Identify which cell holds the provided text, then report its [X, Y] central coordinate. 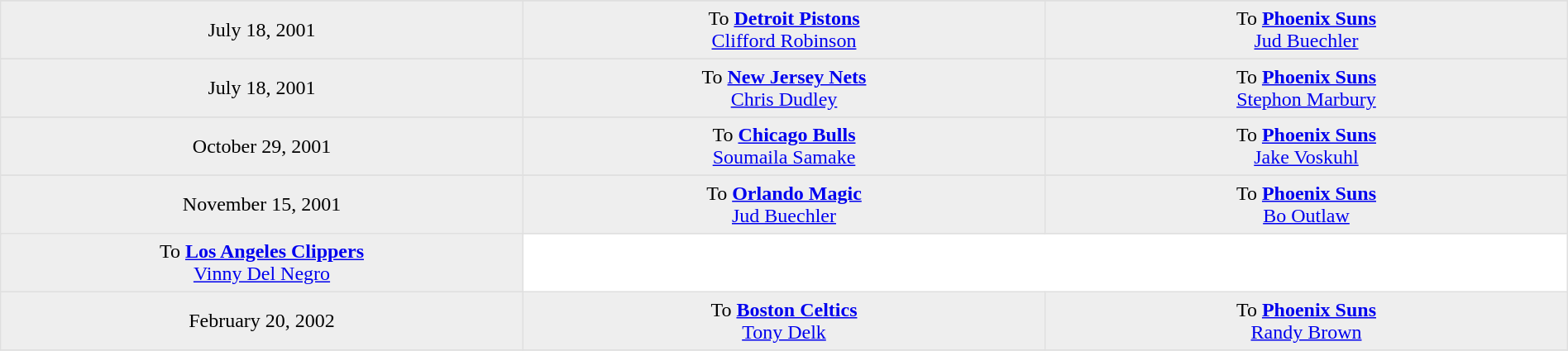
To Chicago Bulls Soumaila Samake [784, 146]
To Los Angeles Clippers Vinny Del Negro [262, 263]
To Orlando Magic Jud Buechler [784, 204]
To Boston Celtics Tony Delk [784, 320]
To Phoenix Suns Randy Brown [1307, 320]
To Phoenix Suns Jake Voskuhl [1307, 146]
To Phoenix Suns Jud Buechler [1307, 30]
To Phoenix Suns Stephon Marbury [1307, 88]
February 20, 2002 [262, 320]
November 15, 2001 [262, 204]
To New Jersey Nets Chris Dudley [784, 88]
To Phoenix Suns Bo Outlaw [1307, 204]
To Detroit Pistons Clifford Robinson [784, 30]
October 29, 2001 [262, 146]
